Return [X, Y] of the center of cell containing provided text 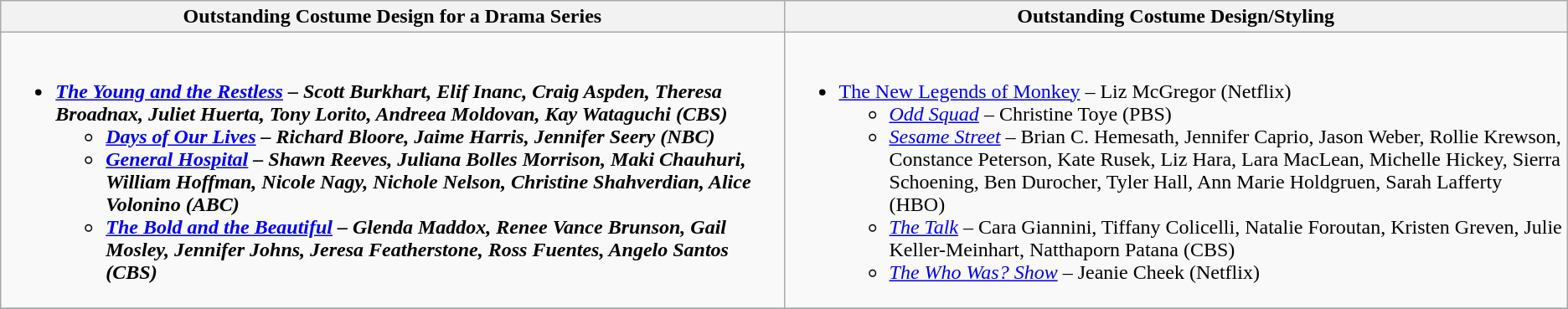
Outstanding Costume Design/Styling [1176, 17]
Outstanding Costume Design for a Drama Series [392, 17]
